From the cell containing the given text, extract its center point as (x, y) coordinate. 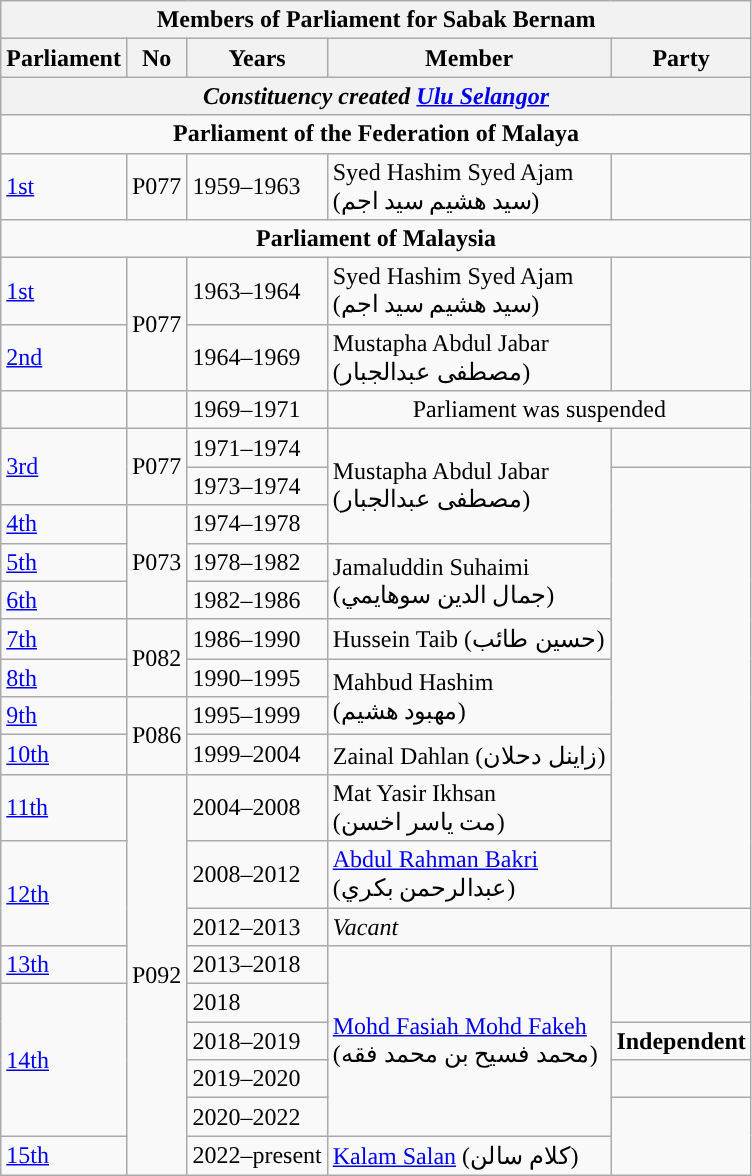
7th (64, 639)
1999–2004 (257, 755)
13th (64, 965)
1963–1964 (257, 292)
Parliament (64, 58)
2019–2020 (257, 1079)
1982–1986 (257, 600)
9th (64, 716)
Mat Yasir Ikhsan (مت ياسر اخسن) (469, 808)
3rd (64, 467)
Parliament of the Federation of Malaya (376, 134)
Vacant (539, 927)
4th (64, 524)
1959–1963 (257, 186)
P086 (156, 736)
Parliament of Malaysia (376, 239)
2018 (257, 1003)
5th (64, 562)
1986–1990 (257, 639)
P092 (156, 974)
P073 (156, 562)
1964–1969 (257, 358)
2008–2012 (257, 874)
Independent (681, 1041)
1995–1999 (257, 716)
2004–2008 (257, 808)
2018–2019 (257, 1041)
14th (64, 1060)
Mohd Fasiah Mohd Fakeh (محمد فسيح بن محمد فقه) (469, 1041)
8th (64, 678)
Party (681, 58)
Hussein Taib (حسين طائب) (469, 639)
11th (64, 808)
1974–1978 (257, 524)
No (156, 58)
2012–2013 (257, 927)
15th (64, 1156)
10th (64, 755)
1971–1974 (257, 448)
Kalam Salan (كلام سالن) (469, 1156)
Constituency created Ulu Selangor (376, 96)
12th (64, 894)
Jamaluddin Suhaimi (جمال الدين سوهايمي) (469, 581)
1973–1974 (257, 486)
2013–2018 (257, 965)
Years (257, 58)
2nd (64, 358)
Parliament was suspended (539, 410)
1978–1982 (257, 562)
6th (64, 600)
Members of Parliament for Sabak Bernam (376, 20)
2020–2022 (257, 1117)
Mahbud Hashim (مهبود هشيم) (469, 697)
Member (469, 58)
P082 (156, 658)
Abdul Rahman Bakri (عبدالرحمن بکري) (469, 874)
Zainal Dahlan (زاينل دحلان) (469, 755)
2022–present (257, 1156)
1990–1995 (257, 678)
1969–1971 (257, 410)
